Search for the cell housing the specified text and yield its [X, Y] center coordinate. 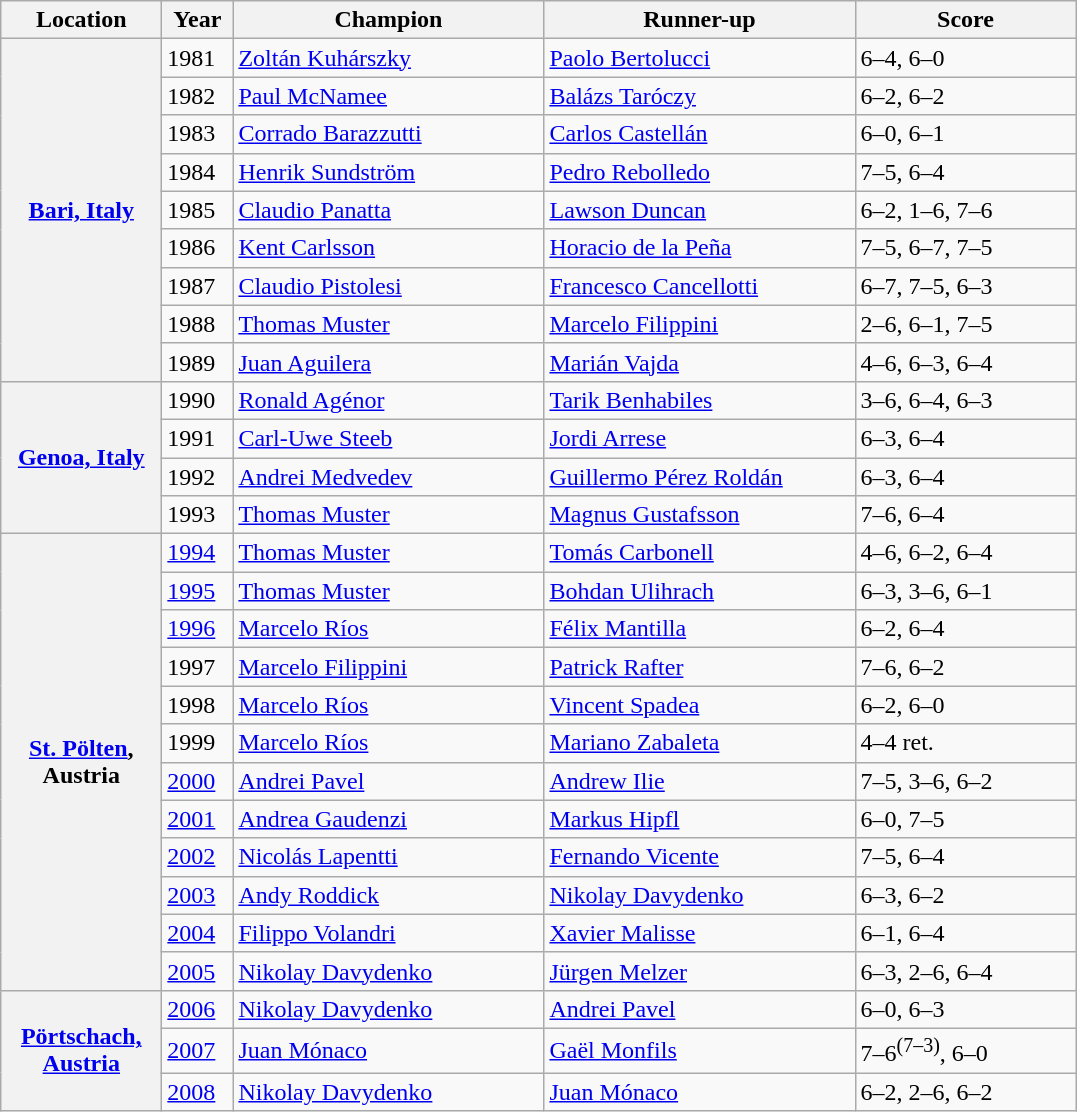
2006 [198, 1009]
1982 [198, 96]
7–5, 3–6, 6–2 [966, 781]
1993 [198, 515]
Balázs Taróczy [700, 96]
Marián Vajda [700, 362]
1988 [198, 324]
1998 [198, 705]
Genoa, Italy [82, 457]
7–6, 6–4 [966, 515]
Carlos Castellán [700, 134]
7–6, 6–2 [966, 667]
Paolo Bertolucci [700, 58]
2001 [198, 819]
Xavier Malisse [700, 933]
1986 [198, 248]
Andrew Ilie [700, 781]
Andrei Medvedev [388, 477]
Jordi Arrese [700, 438]
1985 [198, 210]
Vincent Spadea [700, 705]
4–4 ret. [966, 743]
Champion [388, 20]
1981 [198, 58]
Pörtschach, Austria [82, 1050]
6–1, 6–4 [966, 933]
2002 [198, 857]
2004 [198, 933]
Bari, Italy [82, 210]
Gaël Monfils [700, 1050]
Year [198, 20]
Horacio de la Peña [700, 248]
Magnus Gustafsson [700, 515]
Lawson Duncan [700, 210]
Tomás Carbonell [700, 553]
1994 [198, 553]
3–6, 6–4, 6–3 [966, 400]
1999 [198, 743]
Paul McNamee [388, 96]
1995 [198, 591]
1997 [198, 667]
Carl-Uwe Steeb [388, 438]
4–6, 6–3, 6–4 [966, 362]
7–6(7–3), 6–0 [966, 1050]
2000 [198, 781]
2008 [198, 1092]
Filippo Volandri [388, 933]
Corrado Barazzutti [388, 134]
1983 [198, 134]
6–0, 6–1 [966, 134]
6–2, 6–4 [966, 629]
6–2, 2–6, 6–2 [966, 1092]
1984 [198, 172]
Andrea Gaudenzi [388, 819]
Mariano Zabaleta [700, 743]
Francesco Cancellotti [700, 286]
4–6, 6–2, 6–4 [966, 553]
Patrick Rafter [700, 667]
Fernando Vicente [700, 857]
7–5, 6–7, 7–5 [966, 248]
Juan Aguilera [388, 362]
Runner-up [700, 20]
Tarik Benhabiles [700, 400]
Claudio Panatta [388, 210]
2–6, 6–1, 7–5 [966, 324]
6–3, 2–6, 6–4 [966, 971]
Félix Mantilla [700, 629]
Nicolás Lapentti [388, 857]
6–2, 1–6, 7–6 [966, 210]
1991 [198, 438]
6–4, 6–0 [966, 58]
1989 [198, 362]
Henrik Sundström [388, 172]
2003 [198, 895]
Claudio Pistolesi [388, 286]
2007 [198, 1050]
6–7, 7–5, 6–3 [966, 286]
Bohdan Ulihrach [700, 591]
Zoltán Kuhárszky [388, 58]
6–3, 6–2 [966, 895]
Guillermo Pérez Roldán [700, 477]
1996 [198, 629]
1987 [198, 286]
Ronald Agénor [388, 400]
6–0, 7–5 [966, 819]
Jürgen Melzer [700, 971]
Location [82, 20]
6–3, 3–6, 6–1 [966, 591]
6–2, 6–2 [966, 96]
1992 [198, 477]
St. Pölten, Austria [82, 762]
6–2, 6–0 [966, 705]
Score [966, 20]
Markus Hipfl [700, 819]
Andy Roddick [388, 895]
Kent Carlsson [388, 248]
2005 [198, 971]
Pedro Rebolledo [700, 172]
1990 [198, 400]
6–0, 6–3 [966, 1009]
